Pinpoint the cell where the given text exists, returning its (X, Y) midpoint coordinate. 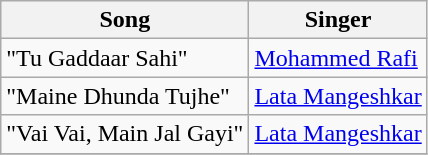
"Tu Gaddaar Sahi" (125, 58)
Mohammed Rafi (338, 58)
"Maine Dhunda Tujhe" (125, 96)
Singer (338, 20)
"Vai Vai, Main Jal Gayi" (125, 134)
Song (125, 20)
